Return (x, y) of the center of cell containing provided text 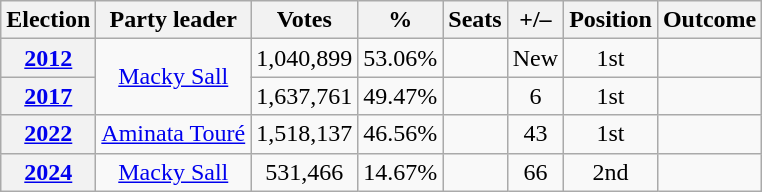
14.67% (400, 172)
1,637,761 (304, 96)
49.47% (400, 96)
6 (535, 96)
Election (48, 20)
Aminata Touré (174, 134)
Votes (304, 20)
1,040,899 (304, 58)
1,518,137 (304, 134)
2024 (48, 172)
2nd (611, 172)
+/– (535, 20)
Party leader (174, 20)
New (535, 58)
66 (535, 172)
2017 (48, 96)
2012 (48, 58)
Outcome (709, 20)
Seats (475, 20)
2022 (48, 134)
531,466 (304, 172)
% (400, 20)
53.06% (400, 58)
46.56% (400, 134)
43 (535, 134)
Position (611, 20)
